Pinpoint the cell where the given text exists, returning its (x, y) midpoint coordinate. 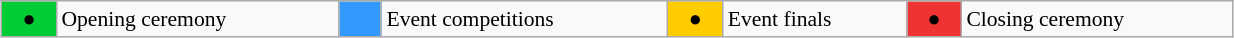
Event finals (815, 19)
Closing ceremony (1096, 19)
Opening ceremony (198, 19)
Event competitions (524, 19)
